Scan for the cell matching the given text and deliver its [X, Y] coordinate at center. 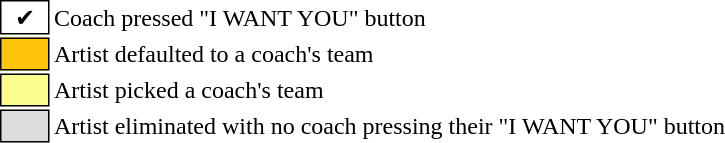
✔ [25, 17]
